Output the [x, y] coordinate of the center of the cell containing the given text.  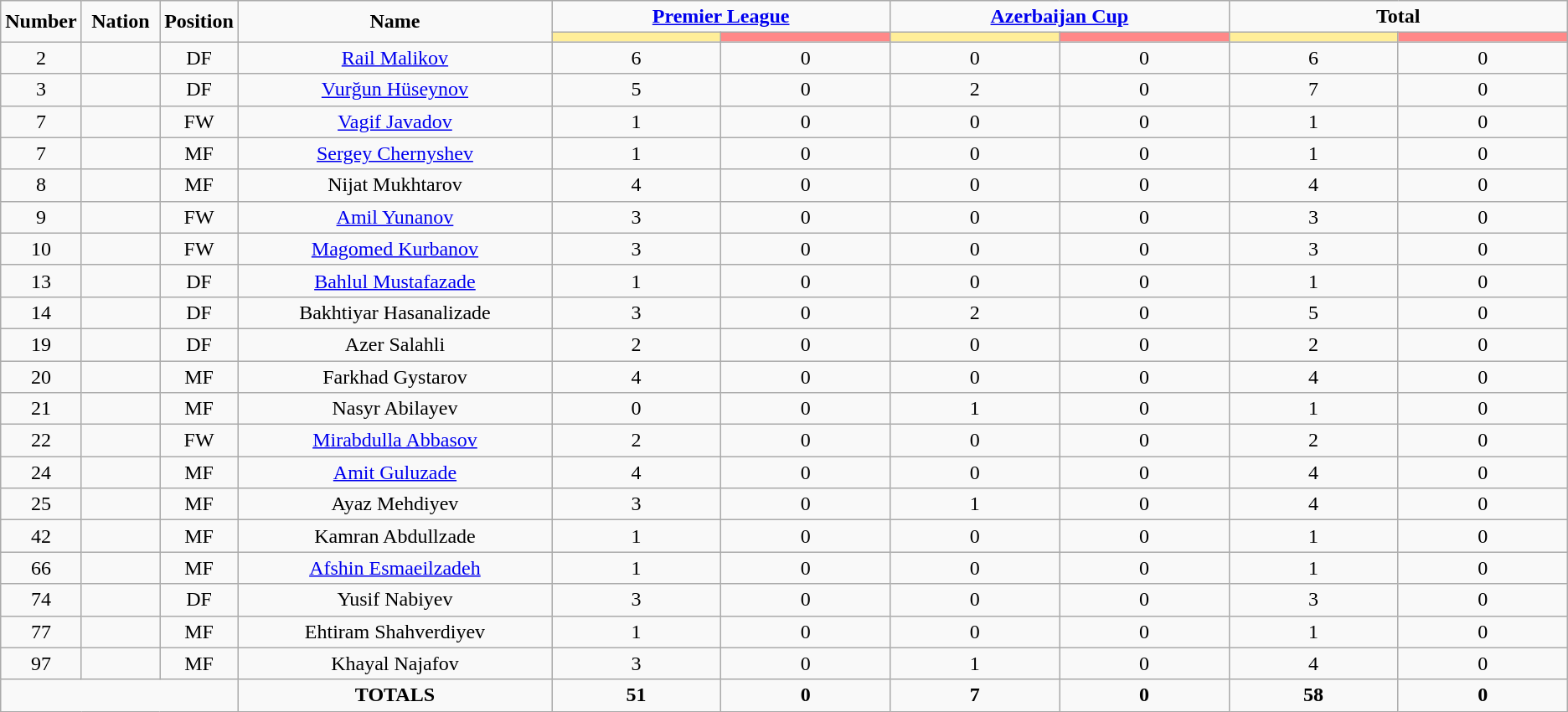
Bahlul Mustafazade [395, 281]
22 [41, 441]
Vurğun Hüseynov [395, 90]
Ayaz Mehdiyev [395, 504]
13 [41, 281]
Position [199, 22]
20 [41, 376]
Ehtiram Shahverdiyev [395, 632]
Name [395, 22]
10 [41, 249]
9 [41, 217]
Azerbaijan Cup [1060, 17]
25 [41, 504]
Kamran Abdullzade [395, 536]
Nijat Mukhtarov [395, 185]
Amil Yunanov [395, 217]
Vagif Javadov [395, 121]
Number [41, 22]
Bakhtiyar Hasanalizade [395, 312]
Sergey Chernyshev [395, 153]
14 [41, 312]
74 [41, 600]
Magomed Kurbanov [395, 249]
42 [41, 536]
19 [41, 344]
Khayal Najafov [395, 663]
97 [41, 663]
Afshin Esmaeilzadeh [395, 568]
77 [41, 632]
Nasyr Abilayev [395, 409]
58 [1313, 695]
Total [1398, 17]
Mirabdulla Abbasov [395, 441]
Rail Malikov [395, 58]
21 [41, 409]
66 [41, 568]
TOTALS [395, 695]
Amit Guluzade [395, 472]
Azer Salahli [395, 344]
Yusif Nabiyev [395, 600]
51 [636, 695]
Nation [121, 22]
Premier League [720, 17]
Farkhad Gystarov [395, 376]
24 [41, 472]
8 [41, 185]
